Provide the (X, Y) coordinate of the cell's center where the given text is located.  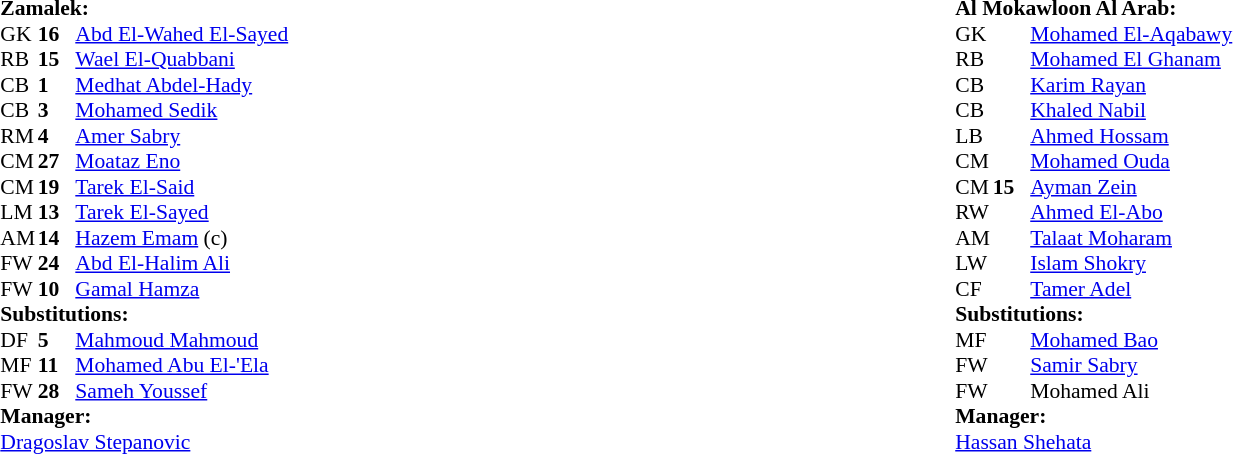
16 (57, 34)
Ayman Zein (1131, 187)
Karim Rayan (1131, 85)
Medhat Abdel-Hady (182, 85)
Wael El-Quabbani (182, 59)
Samir Sabry (1131, 365)
LB (974, 136)
11 (57, 365)
27 (57, 161)
Mohamed Sedik (182, 111)
Gamal Hamza (182, 289)
28 (57, 391)
13 (57, 213)
Moataz Eno (182, 161)
24 (57, 263)
RM (19, 136)
Tarek El-Sayed (182, 213)
Amer Sabry (182, 136)
Abd El-Wahed El-Sayed (182, 34)
3 (57, 111)
Mohamed Abu El-'Ela (182, 365)
Mohamed Bao (1131, 340)
Islam Shokry (1131, 263)
DF (19, 340)
LM (19, 213)
Mohamed El-Aqabawy (1131, 34)
RW (974, 213)
14 (57, 238)
1 (57, 85)
Tarek El-Said (182, 187)
10 (57, 289)
Khaled Nabil (1131, 111)
Ahmed Hossam (1131, 136)
CF (974, 289)
Mahmoud Mahmoud (182, 340)
Mohamed El Ghanam (1131, 59)
19 (57, 187)
Mohamed Ali (1131, 391)
5 (57, 340)
Tamer Adel (1131, 289)
4 (57, 136)
LW (974, 263)
Talaat Moharam (1131, 238)
Hazem Emam (c) (182, 238)
Abd El-Halim Ali (182, 263)
Sameh Youssef (182, 391)
Mohamed Ouda (1131, 161)
Ahmed El-Abo (1131, 213)
